Extract the [X, Y] coordinate from the center of the cell holding the provided text.  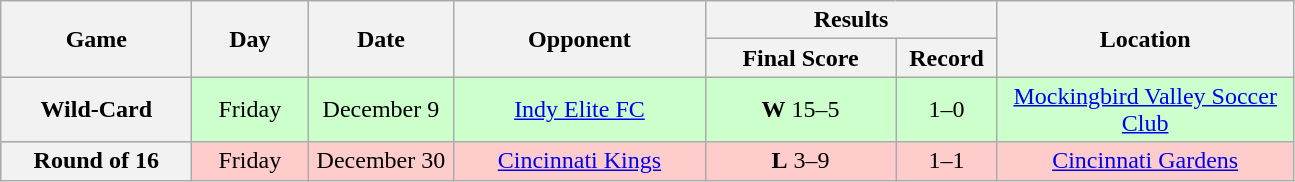
Final Score [800, 58]
Round of 16 [96, 161]
L 3–9 [800, 161]
Game [96, 39]
December 30 [381, 161]
Day [250, 39]
Cincinnati Gardens [1145, 161]
Location [1145, 39]
Cincinnati Kings [580, 161]
Record [946, 58]
Results [851, 20]
Opponent [580, 39]
1–1 [946, 161]
December 9 [381, 110]
Wild-Card [96, 110]
Date [381, 39]
Mockingbird Valley Soccer Club [1145, 110]
Indy Elite FC [580, 110]
1–0 [946, 110]
W 15–5 [800, 110]
